Locate the cell with the specified text and output its [X, Y] center coordinate. 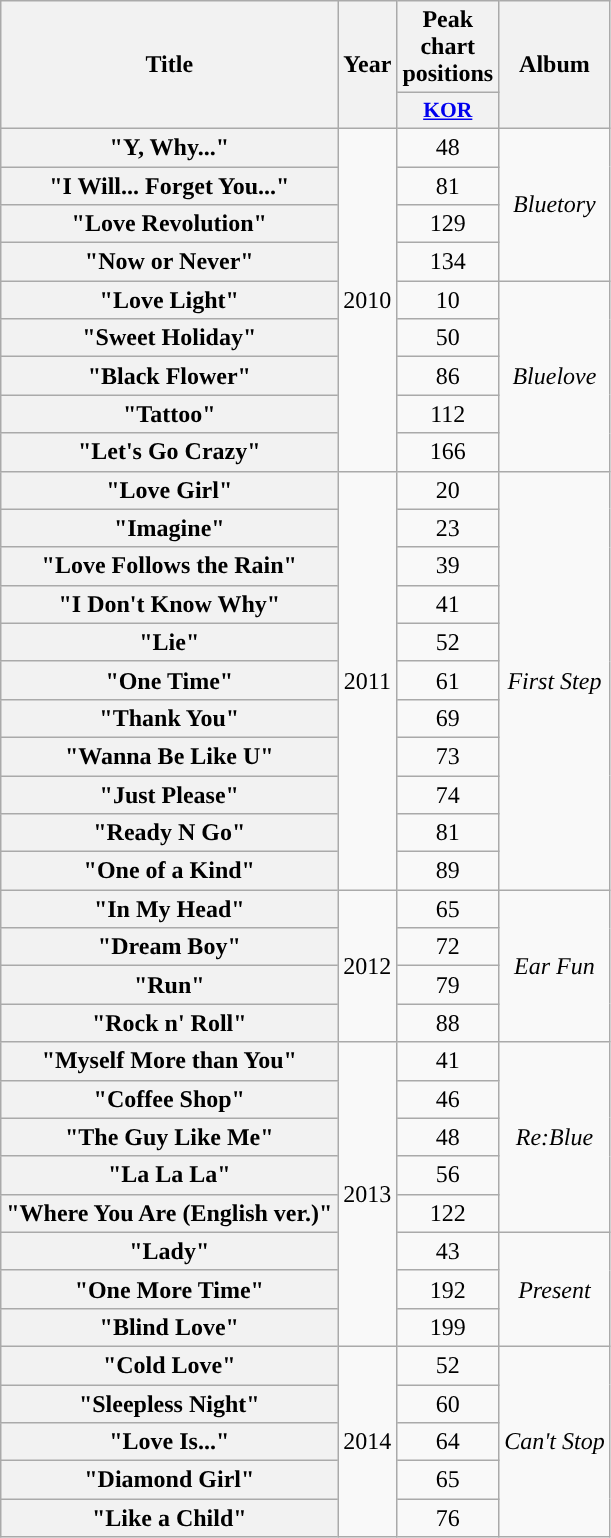
23 [448, 528]
"Love Follows the Rain" [170, 566]
64 [448, 1442]
"Sleepless Night" [170, 1403]
Ear Fun [555, 966]
43 [448, 1251]
"I Will... Forget You..." [170, 185]
10 [448, 300]
"Y, Why..." [170, 147]
89 [448, 871]
46 [448, 1099]
"Now or Never" [170, 262]
2013 [368, 1194]
First Step [555, 680]
"Like a Child" [170, 1518]
"Run" [170, 985]
"Love Is..." [170, 1442]
Re:Blue [555, 1137]
"Lady" [170, 1251]
"Black Flower" [170, 376]
"Sweet Holiday" [170, 338]
129 [448, 224]
"Love Girl" [170, 490]
"Blind Love" [170, 1327]
20 [448, 490]
Peak chart positions [448, 47]
2011 [368, 680]
"La La La" [170, 1175]
"Where You Are (English ver.)" [170, 1213]
Present [555, 1289]
"Myself More than You" [170, 1061]
Bluelove [555, 376]
192 [448, 1289]
73 [448, 756]
"Diamond Girl" [170, 1480]
Bluetory [555, 204]
56 [448, 1175]
86 [448, 376]
"One of a Kind" [170, 871]
Title [170, 65]
"Wanna Be Like U" [170, 756]
"Let's Go Crazy" [170, 452]
"Love Revolution" [170, 224]
39 [448, 566]
Album [555, 65]
"I Don't Know Why" [170, 604]
61 [448, 680]
"Love Light" [170, 300]
"Cold Love" [170, 1365]
2010 [368, 300]
"Tattoo" [170, 414]
"Dream Boy" [170, 947]
50 [448, 338]
"In My Head" [170, 909]
"Rock n' Roll" [170, 1023]
"The Guy Like Me" [170, 1137]
"Coffee Shop" [170, 1099]
76 [448, 1518]
134 [448, 262]
2012 [368, 966]
KOR [448, 111]
122 [448, 1213]
"One More Time" [170, 1289]
166 [448, 452]
72 [448, 947]
Can't Stop [555, 1441]
199 [448, 1327]
"One Time" [170, 680]
Year [368, 65]
"Thank You" [170, 718]
"Lie" [170, 642]
74 [448, 795]
88 [448, 1023]
"Imagine" [170, 528]
69 [448, 718]
2014 [368, 1441]
"Just Please" [170, 795]
"Ready N Go" [170, 833]
112 [448, 414]
79 [448, 985]
60 [448, 1403]
